Return (X, Y) of the center of cell containing provided text 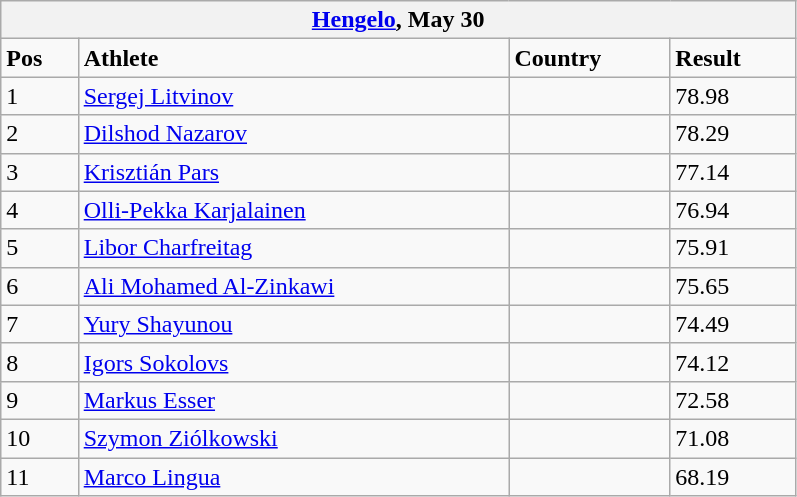
Libor Charfreitag (294, 248)
Krisztián Pars (294, 172)
5 (40, 248)
78.29 (733, 134)
74.49 (733, 324)
Markus Esser (294, 400)
6 (40, 286)
75.65 (733, 286)
Hengelo, May 30 (398, 20)
68.19 (733, 477)
4 (40, 210)
8 (40, 362)
11 (40, 477)
Result (733, 58)
Yury Shayunou (294, 324)
Country (590, 58)
71.08 (733, 438)
78.98 (733, 96)
Igors Sokolovs (294, 362)
72.58 (733, 400)
Marco Lingua (294, 477)
Pos (40, 58)
Sergej Litvinov (294, 96)
76.94 (733, 210)
Olli-Pekka Karjalainen (294, 210)
Ali Mohamed Al-Zinkawi (294, 286)
10 (40, 438)
Athlete (294, 58)
Dilshod Nazarov (294, 134)
9 (40, 400)
3 (40, 172)
7 (40, 324)
1 (40, 96)
74.12 (733, 362)
77.14 (733, 172)
2 (40, 134)
75.91 (733, 248)
Szymon Ziólkowski (294, 438)
